From the cell containing the given text, extract its center point as (x, y) coordinate. 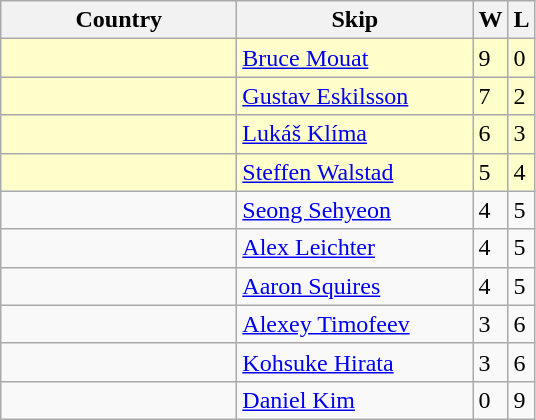
Alex Leichter (355, 248)
Skip (355, 20)
L (522, 20)
Daniel Kim (355, 400)
W (490, 20)
Country (119, 20)
Steffen Walstad (355, 172)
Bruce Mouat (355, 58)
Kohsuke Hirata (355, 362)
2 (522, 96)
Aaron Squires (355, 286)
Gustav Eskilsson (355, 96)
Alexey Timofeev (355, 324)
7 (490, 96)
Seong Sehyeon (355, 210)
Lukáš Klíma (355, 134)
